Determine the (x, y) coordinate at the center of the cell enclosing the given text.  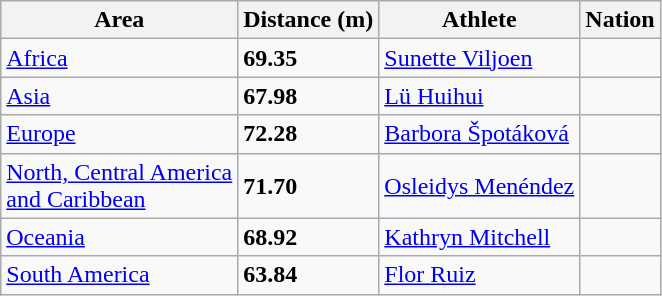
69.35 (308, 58)
Distance (m) (308, 20)
North, Central America and Caribbean (120, 186)
Oceania (120, 237)
67.98 (308, 96)
Athlete (480, 20)
Flor Ruiz (480, 275)
71.70 (308, 186)
South America (120, 275)
Area (120, 20)
Africa (120, 58)
63.84 (308, 275)
Barbora Špotáková (480, 134)
Kathryn Mitchell (480, 237)
Nation (620, 20)
72.28 (308, 134)
Osleidys Menéndez (480, 186)
Lü Huihui (480, 96)
Asia (120, 96)
Europe (120, 134)
68.92 (308, 237)
Sunette Viljoen (480, 58)
